From the cell containing the given text, extract its center point as (x, y) coordinate. 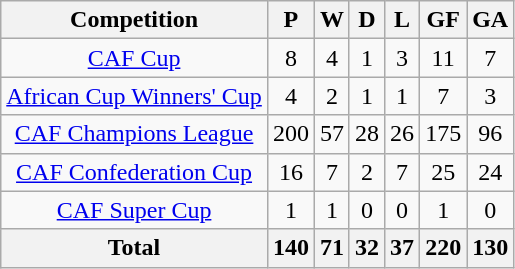
8 (290, 58)
African Cup Winners' Cup (134, 96)
32 (366, 248)
96 (490, 134)
24 (490, 172)
D (366, 20)
130 (490, 248)
GA (490, 20)
CAF Super Cup (134, 210)
37 (402, 248)
L (402, 20)
W (332, 20)
175 (444, 134)
26 (402, 134)
GF (444, 20)
Competition (134, 20)
200 (290, 134)
140 (290, 248)
CAF Cup (134, 58)
Total (134, 248)
11 (444, 58)
P (290, 20)
28 (366, 134)
CAF Champions League (134, 134)
CAF Confederation Cup (134, 172)
57 (332, 134)
220 (444, 248)
25 (444, 172)
16 (290, 172)
71 (332, 248)
